From the cell containing the given text, extract its center point as (X, Y) coordinate. 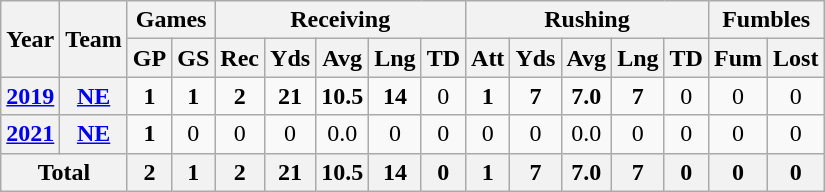
Team (94, 39)
GS (194, 58)
Games (170, 20)
Fumbles (766, 20)
2021 (30, 134)
Att (488, 58)
Year (30, 39)
Fum (738, 58)
2019 (30, 96)
Rushing (588, 20)
GP (149, 58)
Rec (240, 58)
Receiving (340, 20)
Lost (796, 58)
Total (64, 172)
